Pinpoint the cell where the given text exists, returning its (x, y) midpoint coordinate. 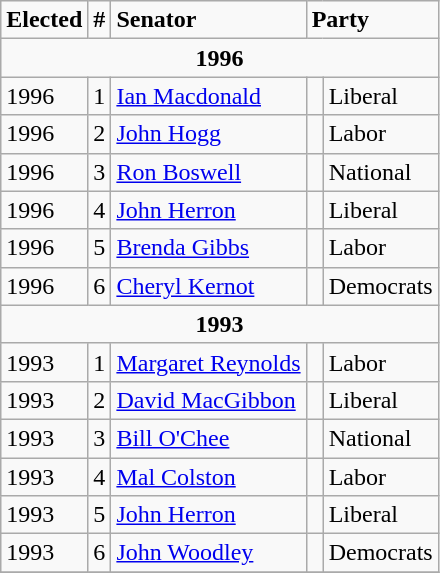
David MacGibbon (208, 400)
John Woodley (208, 553)
Ron Boswell (208, 172)
John Hogg (208, 134)
Cheryl Kernot (208, 286)
# (100, 20)
Senator (208, 20)
Margaret Reynolds (208, 362)
Brenda Gibbs (208, 248)
Mal Colston (208, 477)
Party (372, 20)
Elected (44, 20)
Ian Macdonald (208, 96)
Bill O'Chee (208, 438)
